Return [x, y] of the center of cell containing provided text 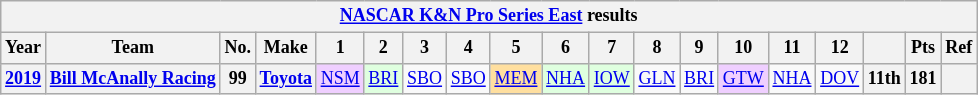
Toyota [286, 78]
IOW [612, 78]
NASCAR K&N Pro Series East results [489, 16]
Bill McAnally Racing [132, 78]
2019 [24, 78]
GLN [657, 78]
GTW [743, 78]
5 [516, 48]
Year [24, 48]
6 [566, 48]
2 [384, 48]
Ref [959, 48]
11th [884, 78]
8 [657, 48]
10 [743, 48]
99 [238, 78]
MEM [516, 78]
Team [132, 48]
181 [923, 78]
9 [700, 48]
Make [286, 48]
No. [238, 48]
NSM [340, 78]
DOV [840, 78]
4 [468, 48]
11 [792, 48]
7 [612, 48]
3 [425, 48]
12 [840, 48]
Pts [923, 48]
1 [340, 48]
